Locate the cell with the specified text and output its [X, Y] center coordinate. 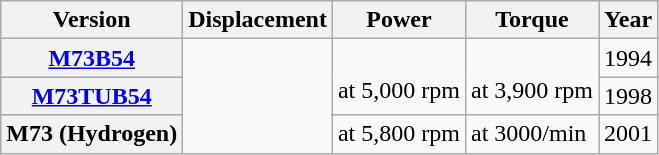
at 5,000 rpm [398, 77]
Power [398, 20]
1998 [628, 96]
M73B54 [92, 58]
M73 (Hydrogen) [92, 134]
at 3,900 rpm [532, 77]
Year [628, 20]
M73TUB54 [92, 96]
1994 [628, 58]
at 3000/min [532, 134]
at 5,800 rpm [398, 134]
Torque [532, 20]
Displacement [258, 20]
2001 [628, 134]
Version [92, 20]
